Locate the cell with the specified text and output its (X, Y) center coordinate. 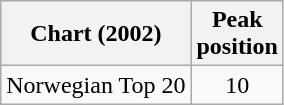
10 (237, 85)
Chart (2002) (96, 34)
Norwegian Top 20 (96, 85)
Peakposition (237, 34)
